Find where the given text appears and provide that cell's center as [X, Y] coordinate. 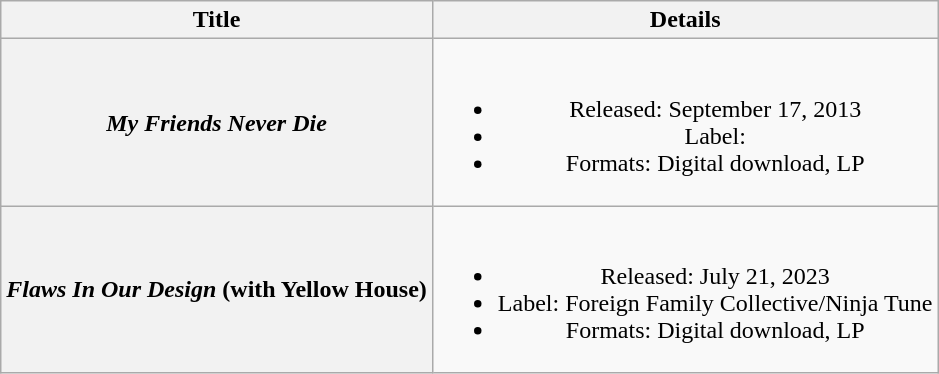
Flaws In Our Design (with Yellow House) [217, 290]
Released: July 21, 2023Label: Foreign Family Collective/Ninja TuneFormats: Digital download, LP [685, 290]
Details [685, 20]
Released: September 17, 2013Label:Formats: Digital download, LP [685, 122]
My Friends Never Die [217, 122]
Title [217, 20]
